Search for the cell housing the specified text and yield its (x, y) center coordinate. 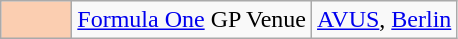
Formula One GP Venue (192, 20)
AVUS, Berlin (384, 20)
